Detect which cell encompasses the target text, then output its (x, y) center coordinate. 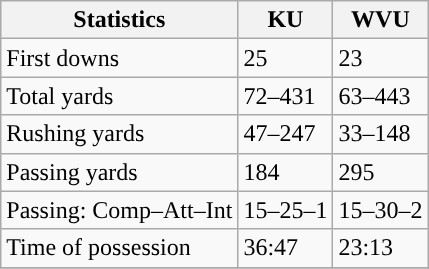
23 (380, 58)
47–247 (286, 134)
Passing yards (120, 172)
63–443 (380, 96)
72–431 (286, 96)
295 (380, 172)
KU (286, 20)
Passing: Comp–Att–Int (120, 210)
33–148 (380, 134)
Statistics (120, 20)
Rushing yards (120, 134)
184 (286, 172)
23:13 (380, 248)
15–25–1 (286, 210)
Time of possession (120, 248)
25 (286, 58)
First downs (120, 58)
Total yards (120, 96)
WVU (380, 20)
36:47 (286, 248)
15–30–2 (380, 210)
